Detect which cell encompasses the target text, then output its [X, Y] center coordinate. 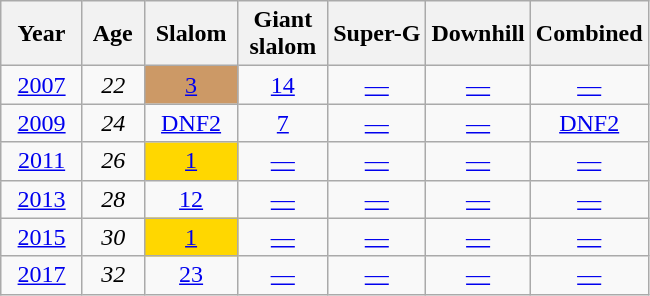
Age [113, 34]
2007 [42, 85]
2015 [42, 237]
23 [191, 275]
22 [113, 85]
7 [283, 123]
28 [113, 199]
2009 [42, 123]
Year [42, 34]
Slalom [191, 34]
Giant slalom [283, 34]
Super-G [377, 34]
Downhill [478, 34]
2011 [42, 161]
2013 [42, 199]
30 [113, 237]
24 [113, 123]
14 [283, 85]
Combined [589, 34]
12 [191, 199]
26 [113, 161]
3 [191, 85]
32 [113, 275]
2017 [42, 275]
